Identify which cell holds the provided text, then report its [x, y] central coordinate. 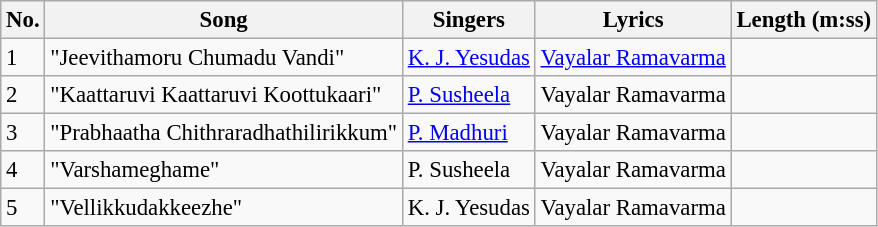
No. [23, 20]
"Prabhaatha Chithraradhathilirikkum" [224, 133]
5 [23, 208]
3 [23, 133]
"Jeevithamoru Chumadu Vandi" [224, 58]
2 [23, 95]
1 [23, 58]
Singers [468, 20]
"Kaattaruvi Kaattaruvi Koottukaari" [224, 95]
Lyrics [633, 20]
"Vellikkudakkeezhe" [224, 208]
Song [224, 20]
"Varshameghame" [224, 170]
Length (m:ss) [804, 20]
P. Madhuri [468, 133]
4 [23, 170]
